Detect which cell encompasses the target text, then output its (x, y) center coordinate. 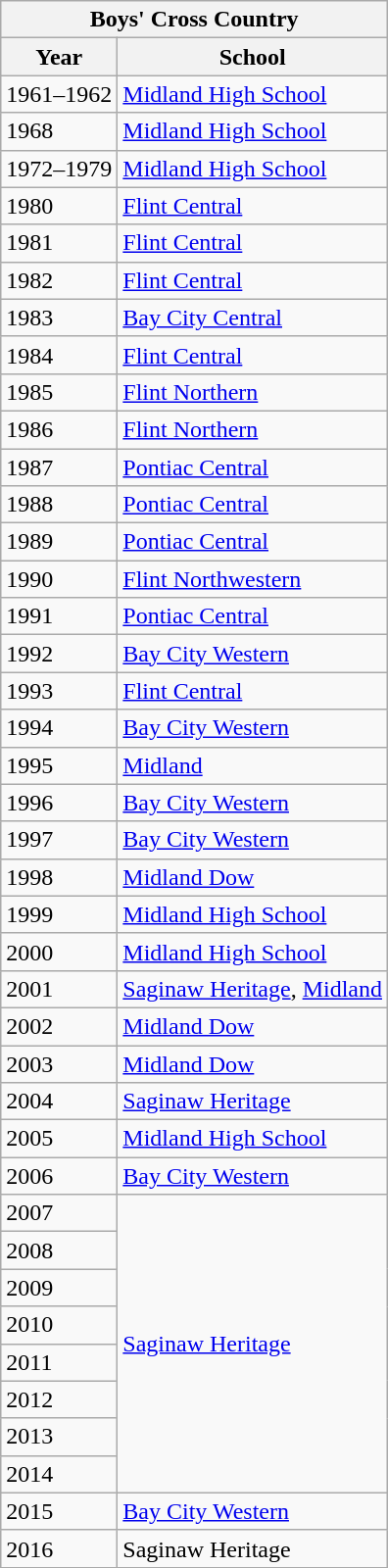
2015 (59, 1511)
1981 (59, 243)
1999 (59, 914)
1972–1979 (59, 169)
1989 (59, 542)
1984 (59, 355)
1983 (59, 318)
1991 (59, 616)
Boys' Cross Country (194, 20)
2008 (59, 1250)
Saginaw Heritage, Midland (253, 989)
1961–1962 (59, 94)
1982 (59, 280)
1997 (59, 840)
2000 (59, 952)
2003 (59, 1063)
1993 (59, 691)
2011 (59, 1362)
2001 (59, 989)
1985 (59, 392)
2012 (59, 1399)
Flint Northwestern (253, 579)
1990 (59, 579)
2016 (59, 1548)
1992 (59, 654)
1986 (59, 429)
1987 (59, 467)
2010 (59, 1325)
2004 (59, 1102)
1995 (59, 765)
2006 (59, 1176)
2013 (59, 1437)
1998 (59, 877)
1968 (59, 131)
Bay City Central (253, 318)
2009 (59, 1288)
1994 (59, 728)
School (253, 57)
2014 (59, 1474)
1980 (59, 206)
2007 (59, 1213)
1996 (59, 803)
Year (59, 57)
1988 (59, 505)
Midland (253, 765)
2002 (59, 1026)
2005 (59, 1139)
